Locate the cell with the specified text and output its (x, y) center coordinate. 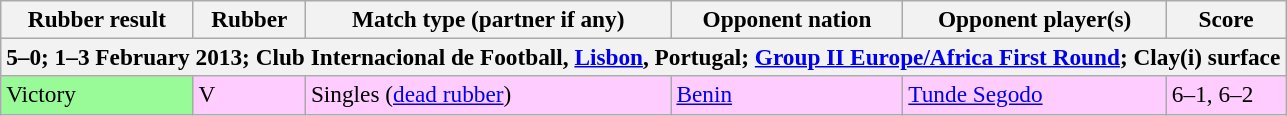
5–0; 1–3 February 2013; Club Internacional de Football, Lisbon, Portugal; Group II Europe/Africa First Round; Clay(i) surface (644, 57)
Victory (97, 95)
Singles (dead rubber) (489, 95)
V (249, 95)
Benin (787, 95)
Rubber (249, 19)
6–1, 6–2 (1226, 95)
Rubber result (97, 19)
Match type (partner if any) (489, 19)
Tunde Segodo (1035, 95)
Opponent nation (787, 19)
Score (1226, 19)
Opponent player(s) (1035, 19)
